Locate the cell with the specified text and output its (X, Y) center coordinate. 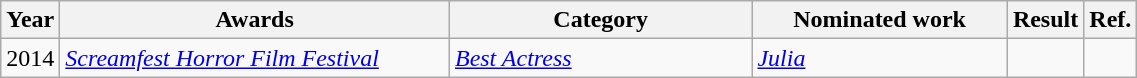
Category (600, 20)
Year (30, 20)
Screamfest Horror Film Festival (255, 58)
Ref. (1110, 20)
Nominated work (880, 20)
Julia (880, 58)
Result (1045, 20)
Awards (255, 20)
Best Actress (600, 58)
2014 (30, 58)
